Scan for the cell matching the given text and deliver its [x, y] coordinate at center. 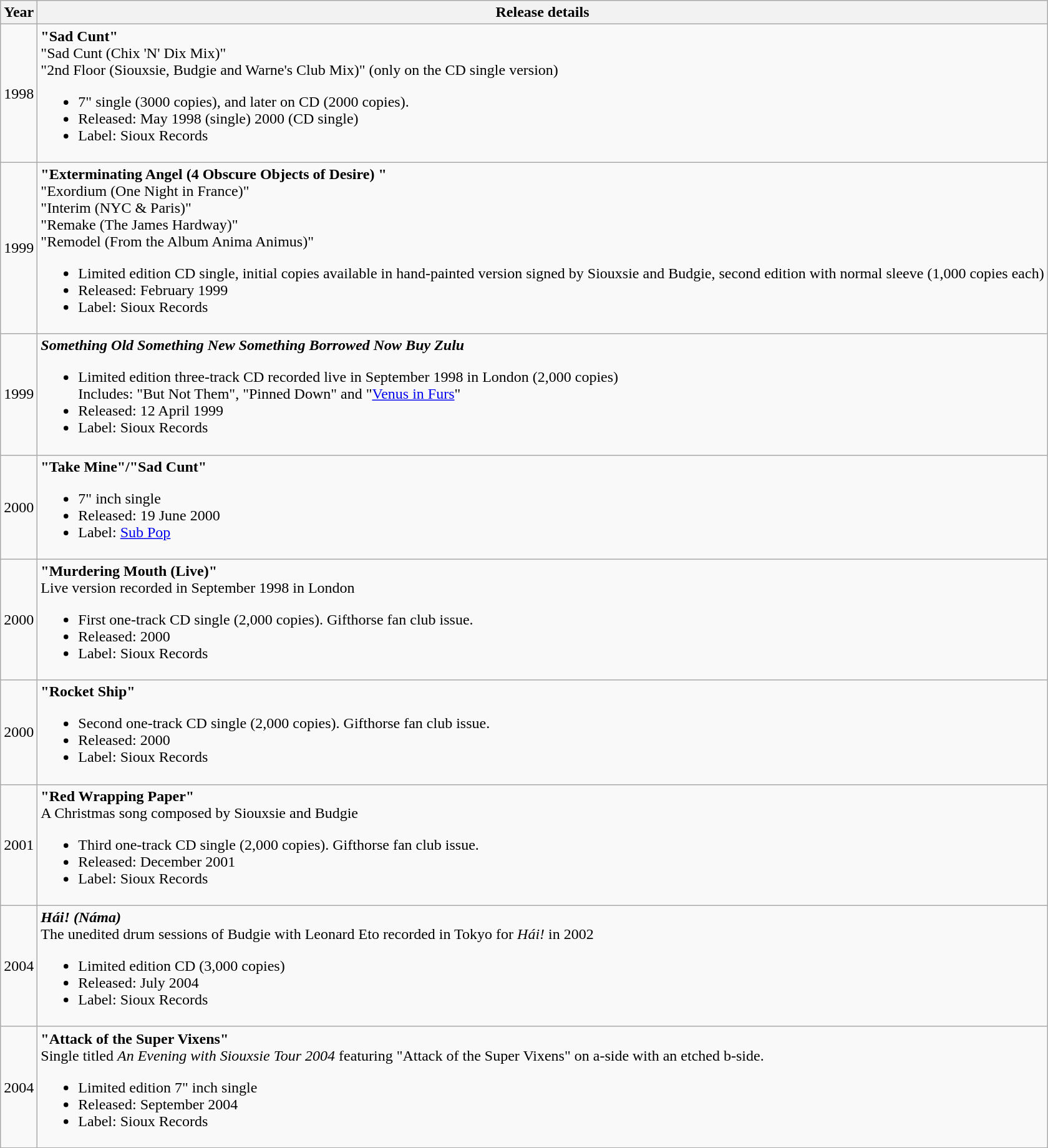
Year [19, 12]
2001 [19, 845]
1998 [19, 94]
"Take Mine"/"Sad Cunt"7" inch singleReleased: 19 June 2000Label: Sub Pop [543, 507]
Release details [543, 12]
"Rocket Ship"Second one-track CD single (2,000 copies). Gifthorse fan club issue.Released: 2000Label: Sioux Records [543, 732]
